Find where the given text appears and provide that cell's center as (X, Y) coordinate. 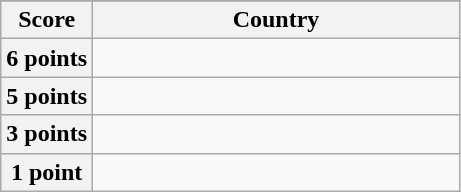
3 points (47, 134)
1 point (47, 172)
5 points (47, 96)
Score (47, 20)
6 points (47, 58)
Country (276, 20)
